Find where the given text appears and provide that cell's center as [x, y] coordinate. 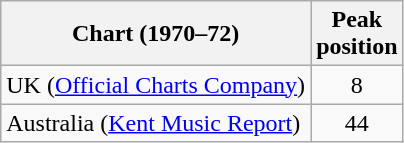
Peakposition [357, 34]
44 [357, 123]
Chart (1970–72) [156, 34]
8 [357, 85]
UK (Official Charts Company) [156, 85]
Australia (Kent Music Report) [156, 123]
